Find where the given text appears and provide that cell's center as [x, y] coordinate. 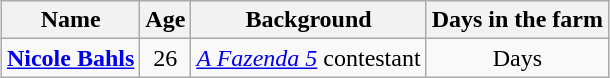
Days [517, 58]
26 [166, 58]
A Fazenda 5 contestant [308, 58]
Nicole Bahls [70, 58]
Name [70, 20]
Age [166, 20]
Days in the farm [517, 20]
Background [308, 20]
